Identify which cell holds the provided text, then report its [X, Y] central coordinate. 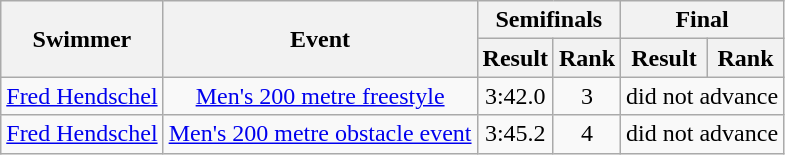
Final [702, 20]
Semifinals [549, 20]
3 [586, 96]
Event [320, 39]
3:42.0 [515, 96]
4 [586, 134]
Swimmer [82, 39]
Men's 200 metre freestyle [320, 96]
Men's 200 metre obstacle event [320, 134]
3:45.2 [515, 134]
